Determine the [x, y] coordinate at the center of the cell enclosing the given text.  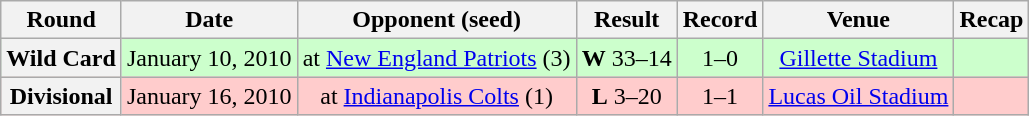
Round [62, 20]
1–1 [720, 96]
Wild Card [62, 58]
Date [209, 20]
at New England Patriots (3) [436, 58]
Result [626, 20]
Opponent (seed) [436, 20]
Lucas Oil Stadium [858, 96]
at Indianapolis Colts (1) [436, 96]
January 10, 2010 [209, 58]
January 16, 2010 [209, 96]
L 3–20 [626, 96]
Gillette Stadium [858, 58]
Divisional [62, 96]
Recap [992, 20]
1–0 [720, 58]
Venue [858, 20]
Record [720, 20]
W 33–14 [626, 58]
